From the cell containing the given text, extract its center point as (X, Y) coordinate. 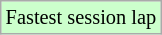
Fastest session lap (81, 17)
